Pinpoint the cell where the given text exists, returning its (x, y) midpoint coordinate. 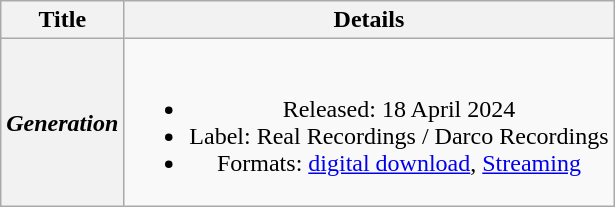
Generation (62, 122)
Released: 18 April 2024Label: Real Recordings / Darco RecordingsFormats: digital download, Streaming (369, 122)
Details (369, 20)
Title (62, 20)
